Capture the cell that displays the provided text and extract its [X, Y] central coordinate. 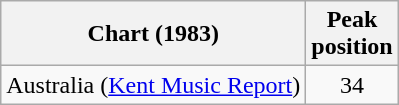
Peakposition [352, 34]
Australia (Kent Music Report) [154, 85]
34 [352, 85]
Chart (1983) [154, 34]
